For the text-containing cell, return its midpoint in [X, Y] coordinate format. 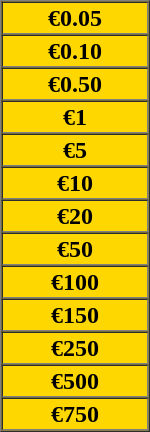
€250 [76, 348]
€1 [76, 116]
€10 [76, 182]
€750 [76, 414]
€0.05 [76, 18]
€150 [76, 314]
€100 [76, 282]
€5 [76, 150]
€0.50 [76, 84]
€500 [76, 380]
€50 [76, 248]
€20 [76, 216]
€0.10 [76, 50]
